Identify which cell holds the provided text, then report its [x, y] central coordinate. 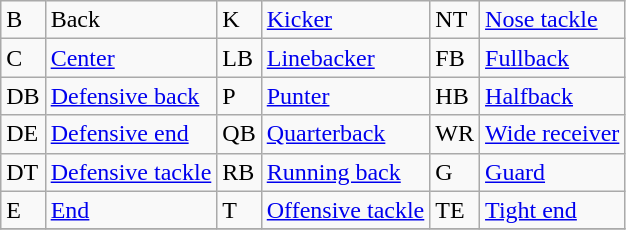
Linebacker [346, 58]
G [455, 172]
B [23, 20]
NT [455, 20]
Wide receiver [552, 134]
T [239, 210]
Fullback [552, 58]
RB [239, 172]
LB [239, 58]
Running back [346, 172]
P [239, 96]
Punter [346, 96]
Tight end [552, 210]
Offensive tackle [346, 210]
End [131, 210]
HB [455, 96]
DT [23, 172]
Nose tackle [552, 20]
Halfback [552, 96]
DB [23, 96]
Guard [552, 172]
QB [239, 134]
DE [23, 134]
FB [455, 58]
Kicker [346, 20]
Defensive back [131, 96]
Back [131, 20]
Center [131, 58]
WR [455, 134]
Defensive tackle [131, 172]
Defensive end [131, 134]
C [23, 58]
K [239, 20]
Quarterback [346, 134]
TE [455, 210]
E [23, 210]
